Scan for the cell matching the given text and deliver its (x, y) coordinate at center. 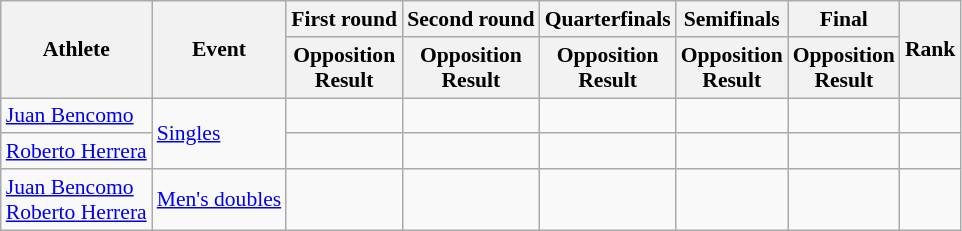
Juan Bencomo (76, 116)
Second round (471, 19)
Men's doubles (220, 200)
Semifinals (732, 19)
Juan BencomoRoberto Herrera (76, 200)
First round (344, 19)
Athlete (76, 50)
Roberto Herrera (76, 152)
Event (220, 50)
Final (844, 19)
Singles (220, 134)
Rank (930, 50)
Quarterfinals (608, 19)
